Capture the cell that displays the provided text and extract its (x, y) central coordinate. 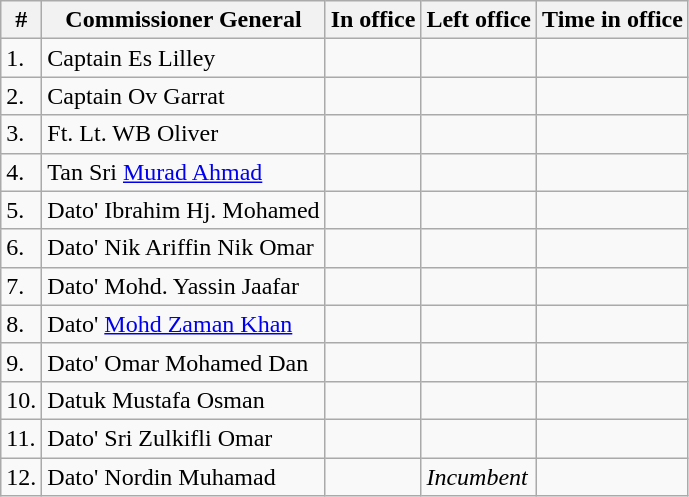
9. (22, 362)
Dato' Mohd Zaman Khan (184, 324)
# (22, 20)
Incumbent (479, 477)
Dato' Nordin Muhamad (184, 477)
Dato' Ibrahim Hj. Mohamed (184, 210)
Dato' Sri Zulkifli Omar (184, 438)
12. (22, 477)
11. (22, 438)
8. (22, 324)
Ft. Lt. WB Oliver (184, 134)
4. (22, 172)
Dato' Mohd. Yassin Jaafar (184, 286)
Dato' Omar Mohamed Dan (184, 362)
Tan Sri Murad Ahmad (184, 172)
Left office (479, 20)
5. (22, 210)
Dato' Nik Ariffin Nik Omar (184, 248)
1. (22, 58)
Commissioner General (184, 20)
Time in office (613, 20)
10. (22, 400)
Captain Ov Garrat (184, 96)
In office (373, 20)
Captain Es Lilley (184, 58)
3. (22, 134)
6. (22, 248)
Datuk Mustafa Osman (184, 400)
7. (22, 286)
2. (22, 96)
